Search for the cell housing the specified text and yield its (X, Y) center coordinate. 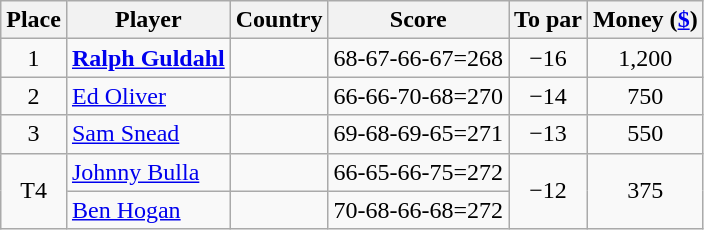
−13 (548, 134)
1 (34, 58)
66-66-70-68=270 (418, 96)
Ralph Guldahl (148, 58)
−16 (548, 58)
70-68-66-68=272 (418, 210)
T4 (34, 191)
2 (34, 96)
1,200 (645, 58)
Sam Snead (148, 134)
−14 (548, 96)
Ed Oliver (148, 96)
Player (148, 20)
68-67-66-67=268 (418, 58)
750 (645, 96)
66-65-66-75=272 (418, 172)
Johnny Bulla (148, 172)
550 (645, 134)
Score (418, 20)
375 (645, 191)
Money ($) (645, 20)
To par (548, 20)
Ben Hogan (148, 210)
69-68-69-65=271 (418, 134)
Place (34, 20)
3 (34, 134)
−12 (548, 191)
Country (279, 20)
